Locate the cell with the specified text and output its [X, Y] center coordinate. 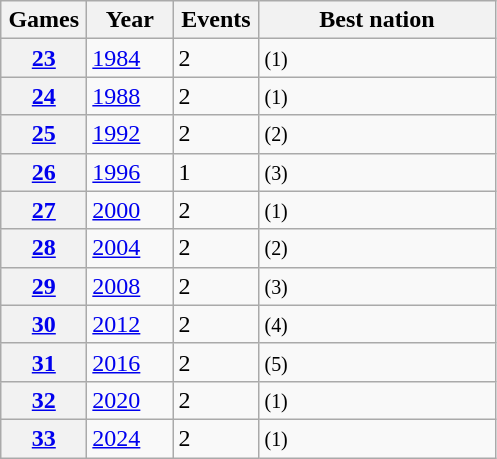
1984 [130, 58]
2008 [130, 286]
2000 [130, 210]
26 [44, 172]
(4) [377, 324]
28 [44, 248]
31 [44, 362]
1 [216, 172]
32 [44, 400]
Best nation [377, 20]
33 [44, 438]
27 [44, 210]
1996 [130, 172]
1992 [130, 134]
2012 [130, 324]
30 [44, 324]
2004 [130, 248]
25 [44, 134]
23 [44, 58]
(5) [377, 362]
2020 [130, 400]
2016 [130, 362]
29 [44, 286]
Games [44, 20]
2024 [130, 438]
24 [44, 96]
1988 [130, 96]
Events [216, 20]
Year [130, 20]
